Identify which cell holds the provided text, then report its (x, y) central coordinate. 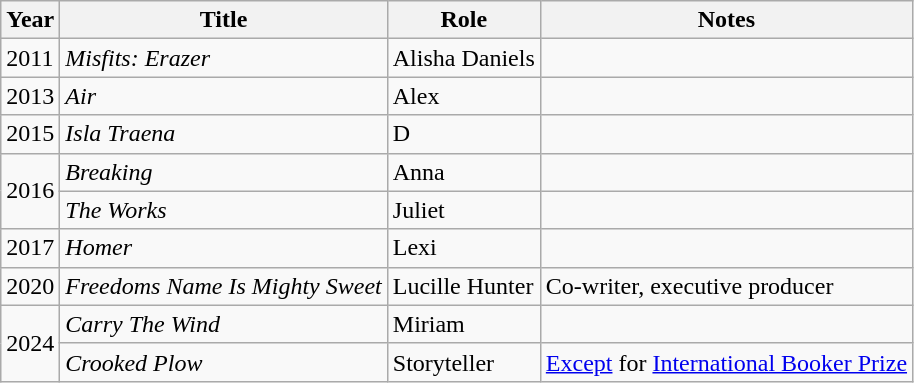
Notes (726, 20)
Except for International Booker Prize (726, 362)
Carry The Wind (224, 324)
2016 (30, 191)
Lexi (464, 248)
Year (30, 20)
Juliet (464, 210)
2020 (30, 286)
2024 (30, 343)
Co-writer, executive producer (726, 286)
Alex (464, 96)
2011 (30, 58)
Homer (224, 248)
Misfits: Erazer (224, 58)
2013 (30, 96)
D (464, 134)
Breaking (224, 172)
Title (224, 20)
Lucille Hunter (464, 286)
Anna (464, 172)
Crooked Plow (224, 362)
2015 (30, 134)
2017 (30, 248)
Role (464, 20)
Freedoms Name Is Mighty Sweet (224, 286)
Storyteller (464, 362)
Air (224, 96)
Miriam (464, 324)
Isla Traena (224, 134)
Alisha Daniels (464, 58)
The Works (224, 210)
